Search for the cell housing the specified text and yield its [x, y] center coordinate. 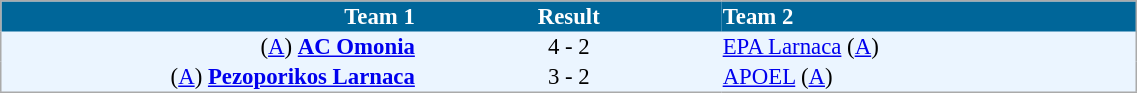
Team 2 [929, 16]
4 - 2 [568, 47]
EPA Larnaca (A) [929, 47]
Result [568, 16]
(A) AC Omonia [209, 47]
Team 1 [209, 16]
APOEL (A) [929, 77]
(A) Pezoporikos Larnaca [209, 77]
3 - 2 [568, 77]
